Capture the cell that displays the provided text and extract its [x, y] central coordinate. 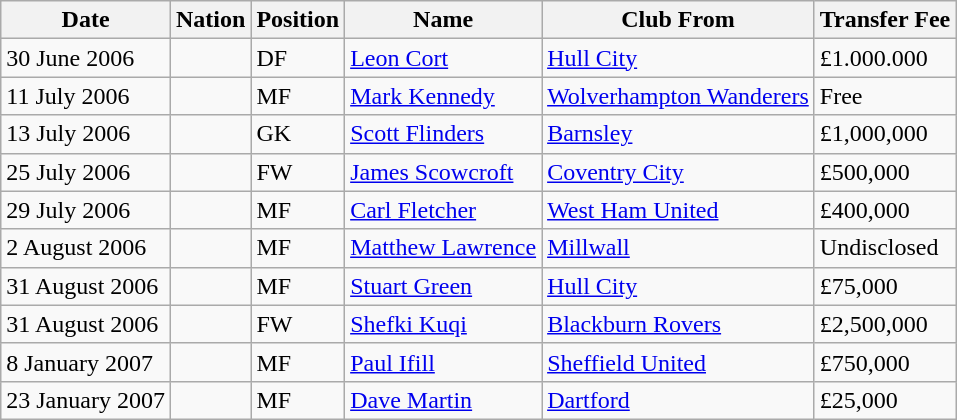
Stuart Green [444, 286]
GK [298, 134]
£1.000.000 [884, 58]
Scott Flinders [444, 134]
£1,000,000 [884, 134]
Position [298, 20]
Coventry City [678, 172]
Shefki Kuqi [444, 324]
8 January 2007 [86, 362]
Date [86, 20]
West Ham United [678, 210]
DF [298, 58]
29 July 2006 [86, 210]
£400,000 [884, 210]
Nation [210, 20]
Barnsley [678, 134]
Undisclosed [884, 248]
Mark Kennedy [444, 96]
25 July 2006 [86, 172]
£2,500,000 [884, 324]
23 January 2007 [86, 400]
Leon Cort [444, 58]
£750,000 [884, 362]
Dave Martin [444, 400]
Blackburn Rovers [678, 324]
2 August 2006 [86, 248]
Matthew Lawrence [444, 248]
James Scowcroft [444, 172]
Name [444, 20]
Sheffield United [678, 362]
Paul Ifill [444, 362]
13 July 2006 [86, 134]
Carl Fletcher [444, 210]
£25,000 [884, 400]
30 June 2006 [86, 58]
Club From [678, 20]
11 July 2006 [86, 96]
Free [884, 96]
Wolverhampton Wanderers [678, 96]
Millwall [678, 248]
£500,000 [884, 172]
Dartford [678, 400]
£75,000 [884, 286]
Transfer Fee [884, 20]
